From the cell containing the given text, extract its center point as (x, y) coordinate. 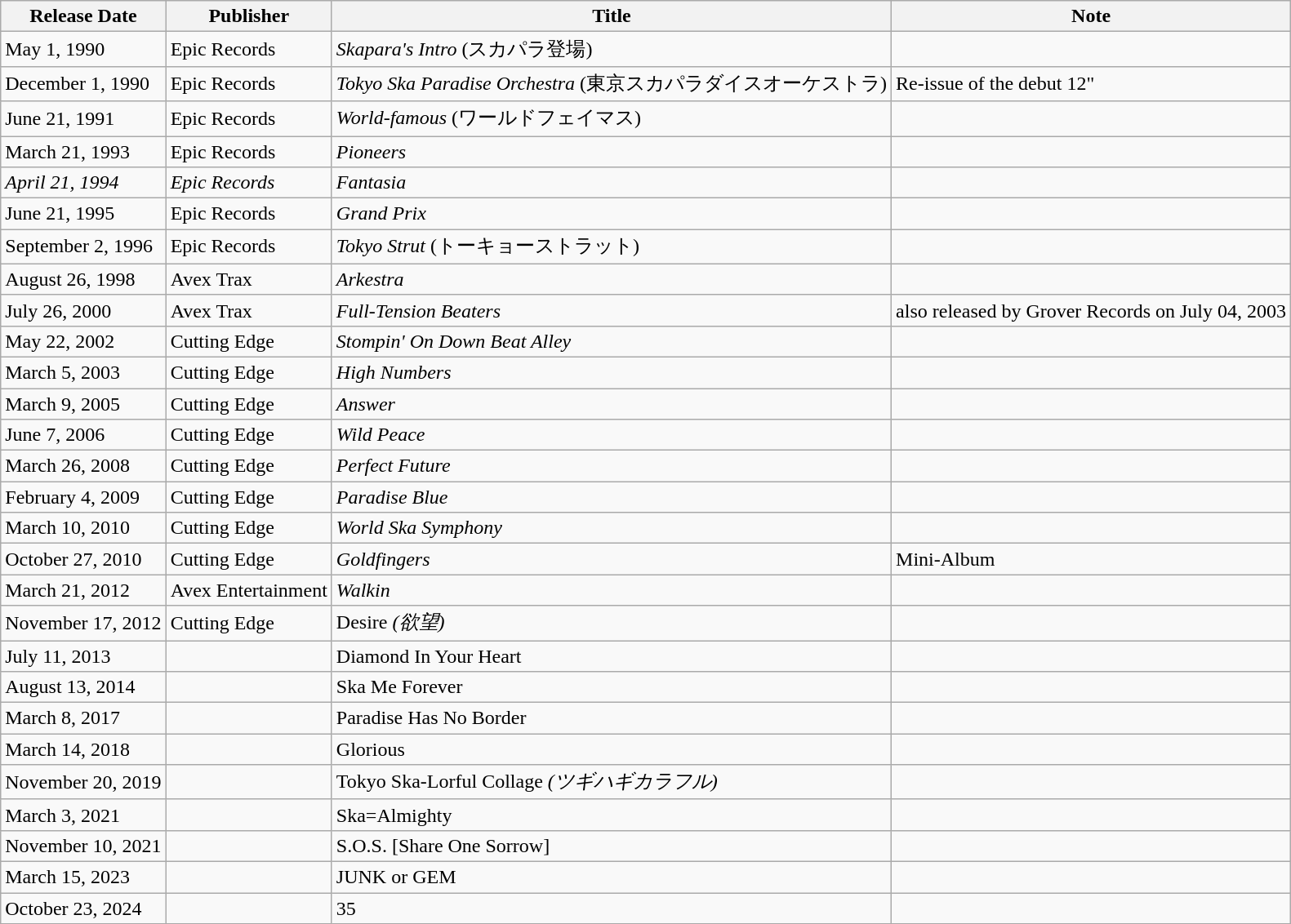
Note (1091, 16)
Paradise Has No Border (611, 718)
Fantasia (611, 183)
35 (611, 908)
June 7, 2006 (83, 435)
Skapara's Intro (スカパラ登場) (611, 49)
Paradise Blue (611, 497)
October 27, 2010 (83, 559)
Perfect Future (611, 466)
July 26, 2000 (83, 310)
March 26, 2008 (83, 466)
July 11, 2013 (83, 655)
May 22, 2002 (83, 341)
March 10, 2010 (83, 528)
November 10, 2021 (83, 846)
November 20, 2019 (83, 782)
June 21, 1991 (83, 119)
March 5, 2003 (83, 372)
Tokyo Ska Paradise Orchestra (東京スカパラダイスオーケストラ) (611, 83)
Ska Me Forever (611, 687)
April 21, 1994 (83, 183)
September 2, 1996 (83, 247)
November 17, 2012 (83, 624)
August 13, 2014 (83, 687)
Mini-Album (1091, 559)
Release Date (83, 16)
June 21, 1995 (83, 214)
Pioneers (611, 151)
Walkin (611, 590)
March 9, 2005 (83, 404)
High Numbers (611, 372)
March 21, 2012 (83, 590)
August 26, 1998 (83, 279)
Answer (611, 404)
December 1, 1990 (83, 83)
Title (611, 16)
World-famous (ワールドフェイマス) (611, 119)
Arkestra (611, 279)
March 3, 2021 (83, 815)
Stompin' On Down Beat Alley (611, 341)
S.O.S. [Share One Sorrow] (611, 846)
March 8, 2017 (83, 718)
Re-issue of the debut 12" (1091, 83)
Ska=Almighty (611, 815)
Avex Entertainment (248, 590)
JUNK or GEM (611, 877)
Diamond In Your Heart (611, 655)
Publisher (248, 16)
Tokyo Ska-Lorful Collage (ツギハギカラフル) (611, 782)
Goldfingers (611, 559)
Glorious (611, 749)
Wild Peace (611, 435)
March 21, 1993 (83, 151)
October 23, 2024 (83, 908)
Grand Prix (611, 214)
Desire (欲望) (611, 624)
May 1, 1990 (83, 49)
Tokyo Strut (トーキョーストラット) (611, 247)
March 14, 2018 (83, 749)
Full-Tension Beaters (611, 310)
World Ska Symphony (611, 528)
also released by Grover Records on July 04, 2003 (1091, 310)
March 15, 2023 (83, 877)
February 4, 2009 (83, 497)
